Return the (x, y) coordinate for the center point of the cell that contains the specified text.  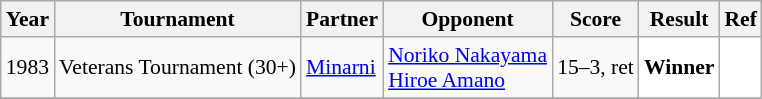
Veterans Tournament (30+) (178, 68)
Ref (740, 19)
Year (28, 19)
Opponent (468, 19)
15–3, ret (596, 68)
1983 (28, 68)
Winner (680, 68)
Noriko Nakayama Hiroe Amano (468, 68)
Minarni (342, 68)
Result (680, 19)
Partner (342, 19)
Tournament (178, 19)
Score (596, 19)
